Determine the [x, y] coordinate at the center of the cell enclosing the given text.  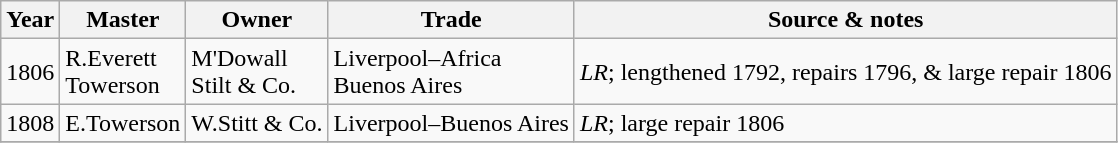
Trade [451, 20]
1808 [30, 123]
LR; lengthened 1792, repairs 1796, & large repair 1806 [845, 72]
R.EverettTowerson [123, 72]
E.Towerson [123, 123]
LR; large repair 1806 [845, 123]
Master [123, 20]
Liverpool–AfricaBuenos Aires [451, 72]
1806 [30, 72]
W.Stitt & Co. [257, 123]
Liverpool–Buenos Aires [451, 123]
Owner [257, 20]
M'DowallStilt & Co. [257, 72]
Source & notes [845, 20]
Year [30, 20]
